Determine the [x, y] coordinate at the center of the cell enclosing the given text.  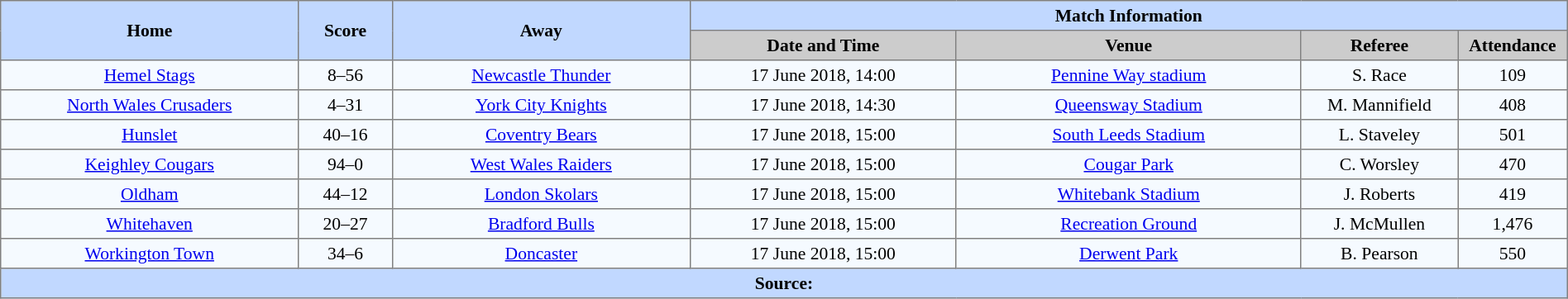
S. Race [1379, 75]
London Skolars [541, 194]
34–6 [346, 254]
Keighley Cougars [150, 164]
York City Knights [541, 105]
94–0 [346, 164]
Newcastle Thunder [541, 75]
South Leeds Stadium [1128, 135]
Hemel Stags [150, 75]
Whitebank Stadium [1128, 194]
Derwent Park [1128, 254]
Whitehaven [150, 224]
109 [1513, 75]
Recreation Ground [1128, 224]
Score [346, 31]
419 [1513, 194]
Bradford Bulls [541, 224]
North Wales Crusaders [150, 105]
40–16 [346, 135]
550 [1513, 254]
J. Roberts [1379, 194]
8–56 [346, 75]
1,476 [1513, 224]
M. Mannifield [1379, 105]
C. Worsley [1379, 164]
Doncaster [541, 254]
West Wales Raiders [541, 164]
Date and Time [823, 45]
Away [541, 31]
Pennine Way stadium [1128, 75]
Coventry Bears [541, 135]
4–31 [346, 105]
J. McMullen [1379, 224]
Queensway Stadium [1128, 105]
B. Pearson [1379, 254]
Attendance [1513, 45]
20–27 [346, 224]
L. Staveley [1379, 135]
Oldham [150, 194]
470 [1513, 164]
408 [1513, 105]
Venue [1128, 45]
Cougar Park [1128, 164]
44–12 [346, 194]
Referee [1379, 45]
Source: [784, 283]
17 June 2018, 14:30 [823, 105]
Match Information [1128, 16]
Workington Town [150, 254]
501 [1513, 135]
Hunslet [150, 135]
Home [150, 31]
17 June 2018, 14:00 [823, 75]
